Scan for the cell matching the given text and deliver its [X, Y] coordinate at center. 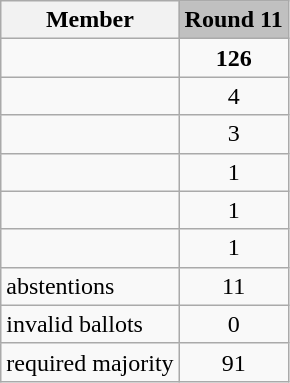
Round 11 [234, 20]
126 [234, 58]
91 [234, 362]
required majority [90, 362]
abstentions [90, 286]
0 [234, 324]
invalid ballots [90, 324]
11 [234, 286]
4 [234, 96]
3 [234, 134]
Member [90, 20]
